For the text-containing cell, return its midpoint in [X, Y] coordinate format. 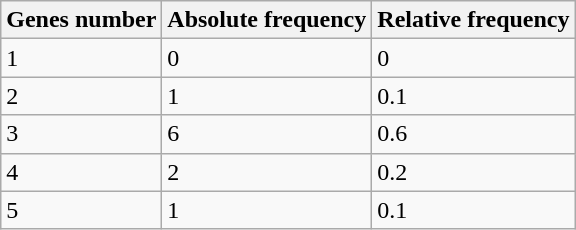
0.2 [474, 172]
Relative frequency [474, 20]
4 [82, 172]
Genes number [82, 20]
5 [82, 210]
3 [82, 134]
6 [267, 134]
Absolute frequency [267, 20]
0.6 [474, 134]
